Search for the cell housing the specified text and yield its (X, Y) center coordinate. 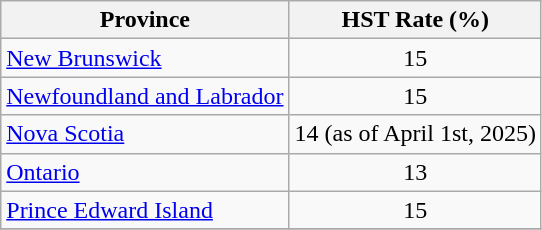
Ontario (145, 172)
14 (as of April 1st, 2025) (415, 134)
Nova Scotia (145, 134)
Province (145, 20)
Prince Edward Island (145, 210)
Newfoundland and Labrador (145, 96)
13 (415, 172)
New Brunswick (145, 58)
HST Rate (%) (415, 20)
